Identify which cell holds the provided text, then report its (x, y) central coordinate. 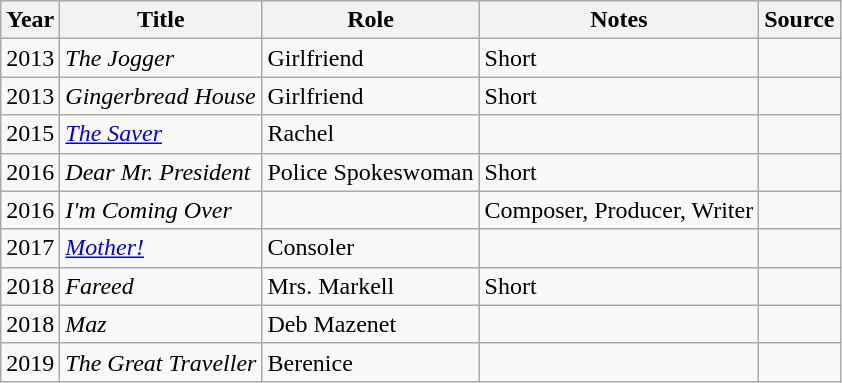
Fareed (161, 286)
I'm Coming Over (161, 210)
Composer, Producer, Writer (619, 210)
Rachel (370, 134)
2019 (30, 362)
2015 (30, 134)
Consoler (370, 248)
The Saver (161, 134)
Notes (619, 20)
Role (370, 20)
Berenice (370, 362)
Maz (161, 324)
Deb Mazenet (370, 324)
The Jogger (161, 58)
Mother! (161, 248)
Mrs. Markell (370, 286)
Gingerbread House (161, 96)
2017 (30, 248)
Source (800, 20)
Title (161, 20)
The Great Traveller (161, 362)
Year (30, 20)
Dear Mr. President (161, 172)
Police Spokeswoman (370, 172)
